Locate the cell with the specified text and output its (x, y) center coordinate. 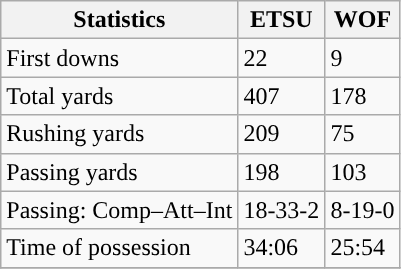
209 (282, 134)
Rushing yards (120, 134)
22 (282, 58)
WOF (362, 20)
25:54 (362, 248)
Statistics (120, 20)
178 (362, 96)
Passing: Comp–Att–Int (120, 210)
Total yards (120, 96)
ETSU (282, 20)
8-19-0 (362, 210)
103 (362, 172)
407 (282, 96)
198 (282, 172)
34:06 (282, 248)
Time of possession (120, 248)
Passing yards (120, 172)
9 (362, 58)
75 (362, 134)
18-33-2 (282, 210)
First downs (120, 58)
